Return the [X, Y] coordinate for the center point of the cell that contains the specified text.  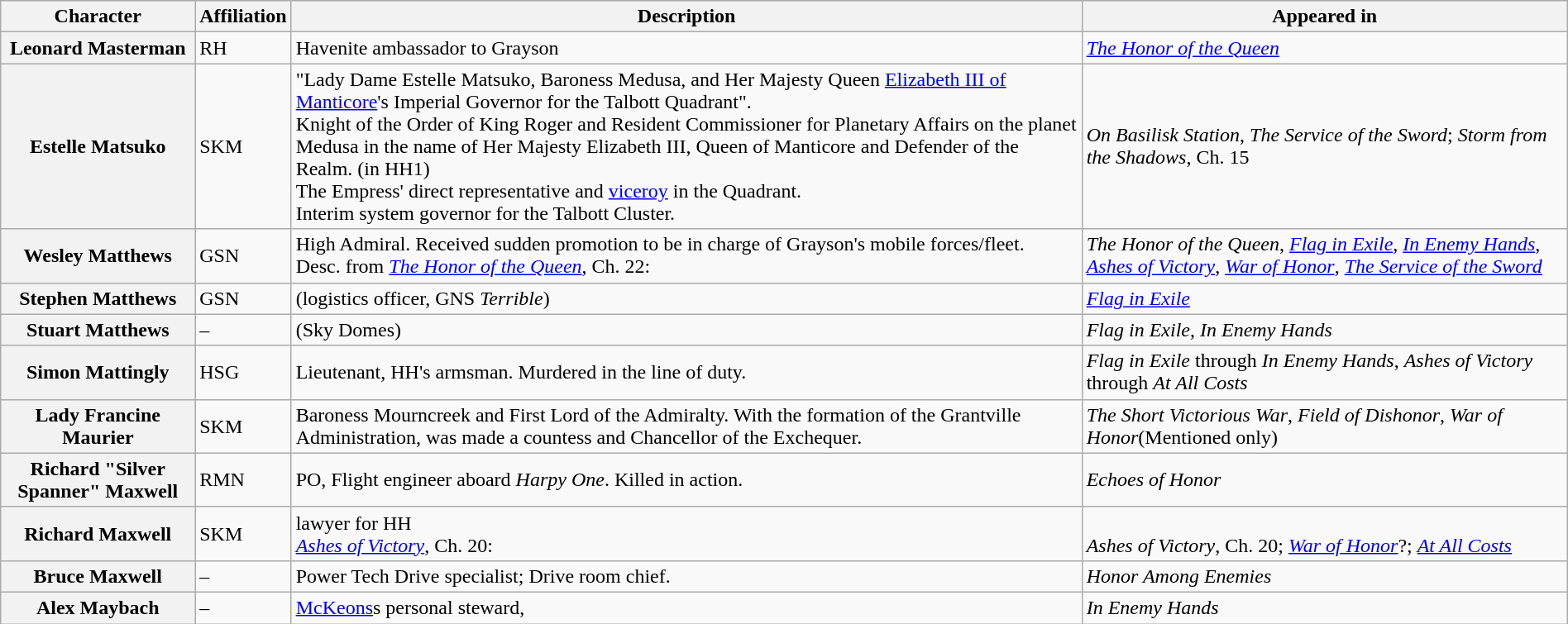
McKeonss personal steward, [686, 607]
The Honor of the Queen, Flag in Exile, In Enemy Hands, Ashes of Victory, War of Honor, The Service of the Sword [1325, 256]
On Basilisk Station, The Service of the Sword; Storm from the Shadows, Ch. 15 [1325, 146]
Power Tech Drive specialist; Drive room chief. [686, 576]
The Short Victorious War, Field of Dishonor, War of Honor(Mentioned only) [1325, 426]
Flag in Exile through In Enemy Hands, Ashes of Victory through At All Costs [1325, 372]
Flag in Exile [1325, 298]
Character [98, 17]
Flag in Exile, In Enemy Hands [1325, 330]
Leonard Masterman [98, 48]
Estelle Matsuko [98, 146]
Echoes of Honor [1325, 479]
Ashes of Victory, Ch. 20; War of Honor?; At All Costs [1325, 534]
RMN [243, 479]
PO, Flight engineer aboard Harpy One. Killed in action. [686, 479]
Lieutenant, HH's armsman. Murdered in the line of duty. [686, 372]
Appeared in [1325, 17]
In Enemy Hands [1325, 607]
Description [686, 17]
lawyer for HHAshes of Victory, Ch. 20: [686, 534]
Bruce Maxwell [98, 576]
Richard "Silver Spanner" Maxwell [98, 479]
Stuart Matthews [98, 330]
Alex Maybach [98, 607]
HSG [243, 372]
(Sky Domes) [686, 330]
Havenite ambassador to Grayson [686, 48]
High Admiral. Received sudden promotion to be in charge of Grayson's mobile forces/fleet.Desc. from The Honor of the Queen, Ch. 22: [686, 256]
Lady Francine Maurier [98, 426]
Richard Maxwell [98, 534]
Wesley Matthews [98, 256]
Stephen Matthews [98, 298]
RH [243, 48]
Affiliation [243, 17]
The Honor of the Queen [1325, 48]
Simon Mattingly [98, 372]
(logistics officer, GNS Terrible) [686, 298]
Honor Among Enemies [1325, 576]
